Find where the given text appears and provide that cell's center as (x, y) coordinate. 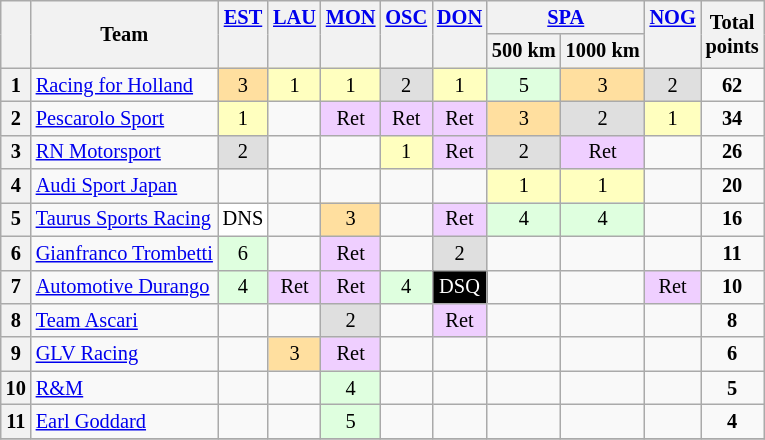
DNS (243, 219)
Taurus Sports Racing (124, 219)
Earl Goddard (124, 421)
MON (351, 34)
DSQ (460, 287)
GLV Racing (124, 354)
9 (16, 354)
Totalpoints (732, 34)
16 (732, 219)
R&M (124, 388)
34 (732, 118)
Audi Sport Japan (124, 186)
DON (460, 34)
LAU (294, 34)
Pescarolo Sport (124, 118)
NOG (673, 34)
Team (124, 34)
Automotive Durango (124, 287)
1000 km (603, 51)
Team Ascari (124, 320)
EST (243, 34)
62 (732, 85)
20 (732, 186)
7 (16, 287)
Racing for Holland (124, 85)
OSC (406, 34)
SPA (566, 17)
Gianfranco Trombetti (124, 253)
26 (732, 152)
RN Motorsport (124, 152)
500 km (524, 51)
